Extract the (x, y) coordinate from the center of the cell holding the provided text.  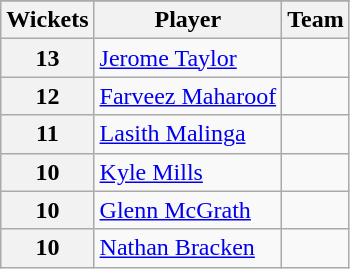
11 (48, 134)
Farveez Maharoof (188, 96)
Team (316, 20)
Lasith Malinga (188, 134)
Wickets (48, 20)
Player (188, 20)
Kyle Mills (188, 172)
12 (48, 96)
13 (48, 58)
Glenn McGrath (188, 210)
Jerome Taylor (188, 58)
Nathan Bracken (188, 248)
